Determine the (x, y) coordinate at the center of the cell enclosing the given text.  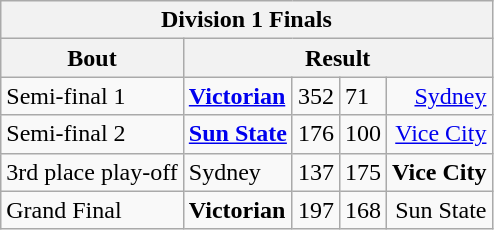
3rd place play-off (92, 172)
Semi-final 1 (92, 96)
137 (316, 172)
Semi-final 2 (92, 134)
175 (362, 172)
197 (316, 210)
100 (362, 134)
Bout (92, 58)
Division 1 Finals (246, 20)
176 (316, 134)
168 (362, 210)
71 (362, 96)
Grand Final (92, 210)
Result (338, 58)
352 (316, 96)
